Return the (x, y) coordinate for the center point of the cell that contains the specified text.  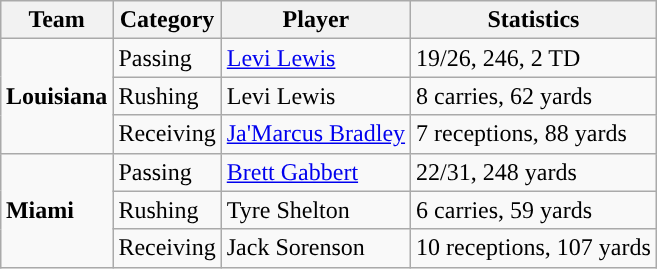
Miami (56, 210)
10 receptions, 107 yards (534, 248)
Louisiana (56, 96)
19/26, 246, 2 TD (534, 58)
22/31, 248 yards (534, 172)
Team (56, 20)
Tyre Shelton (316, 210)
7 receptions, 88 yards (534, 134)
Statistics (534, 20)
Brett Gabbert (316, 172)
Jack Sorenson (316, 248)
Ja'Marcus Bradley (316, 134)
6 carries, 59 yards (534, 210)
Category (167, 20)
8 carries, 62 yards (534, 96)
Player (316, 20)
